For the text-containing cell, return its midpoint in (x, y) coordinate format. 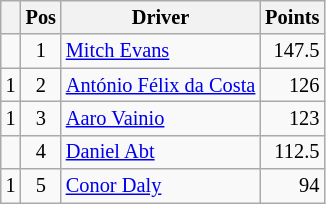
Points (292, 17)
94 (292, 186)
4 (41, 152)
Mitch Evans (160, 51)
Conor Daly (160, 186)
Daniel Abt (160, 152)
Aaro Vainio (160, 118)
Pos (41, 17)
112.5 (292, 152)
147.5 (292, 51)
3 (41, 118)
123 (292, 118)
126 (292, 85)
5 (41, 186)
2 (41, 85)
Driver (160, 17)
António Félix da Costa (160, 85)
